Provide the [x, y] coordinate of the cell's center where the given text is located.  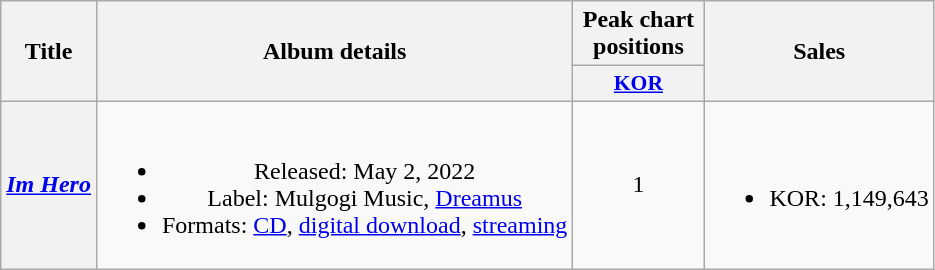
Peak chart positions [638, 34]
KOR [638, 84]
Im Hero [49, 184]
Title [49, 52]
1 [638, 184]
Released: May 2, 2022Label: Mulgogi Music, DreamusFormats: CD, digital download, streaming [334, 184]
Album details [334, 52]
Sales [819, 52]
KOR: 1,149,643 [819, 184]
